For the text-containing cell, return its midpoint in [x, y] coordinate format. 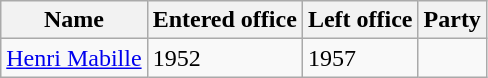
1957 [360, 58]
Henri Mabille [74, 58]
Name [74, 20]
1952 [224, 58]
Left office [360, 20]
Entered office [224, 20]
Party [452, 20]
